Scan for the cell matching the given text and deliver its (x, y) coordinate at center. 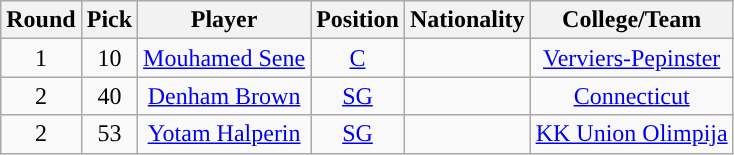
Mouhamed Sene (224, 58)
KK Union Olimpija (632, 134)
Nationality (467, 20)
College/Team (632, 20)
10 (109, 58)
Round (41, 20)
Pick (109, 20)
Yotam Halperin (224, 134)
53 (109, 134)
Connecticut (632, 96)
Denham Brown (224, 96)
40 (109, 96)
Position (358, 20)
Player (224, 20)
1 (41, 58)
Verviers-Pepinster (632, 58)
C (358, 58)
